From the cell containing the given text, extract its center point as [x, y] coordinate. 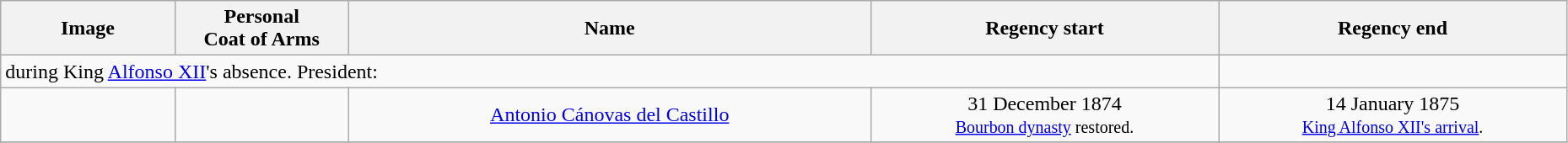
31 December 1874Bourbon dynasty restored. [1044, 114]
Regency start [1044, 29]
during King Alfonso XII's absence. President: [610, 71]
Name [609, 29]
Regency end [1393, 29]
PersonalCoat of Arms [261, 29]
Image [88, 29]
14 January 1875King Alfonso XII's arrival. [1393, 114]
Antonio Cánovas del Castillo [609, 114]
